Locate the cell with the specified text and output its (x, y) center coordinate. 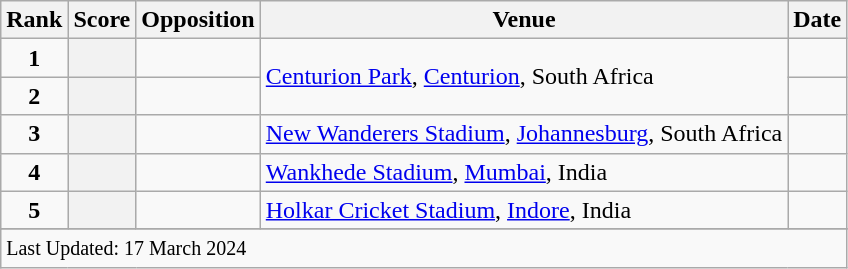
1 (34, 58)
Wankhede Stadium, Mumbai, India (524, 172)
New Wanderers Stadium, Johannesburg, South Africa (524, 134)
2 (34, 96)
Venue (524, 20)
4 (34, 172)
3 (34, 134)
Last Updated: 17 March 2024 (424, 248)
Rank (34, 20)
Opposition (198, 20)
Holkar Cricket Stadium, Indore, India (524, 210)
5 (34, 210)
Centurion Park, Centurion, South Africa (524, 77)
Date (818, 20)
Score (102, 20)
